Pinpoint the cell where the given text exists, returning its (x, y) midpoint coordinate. 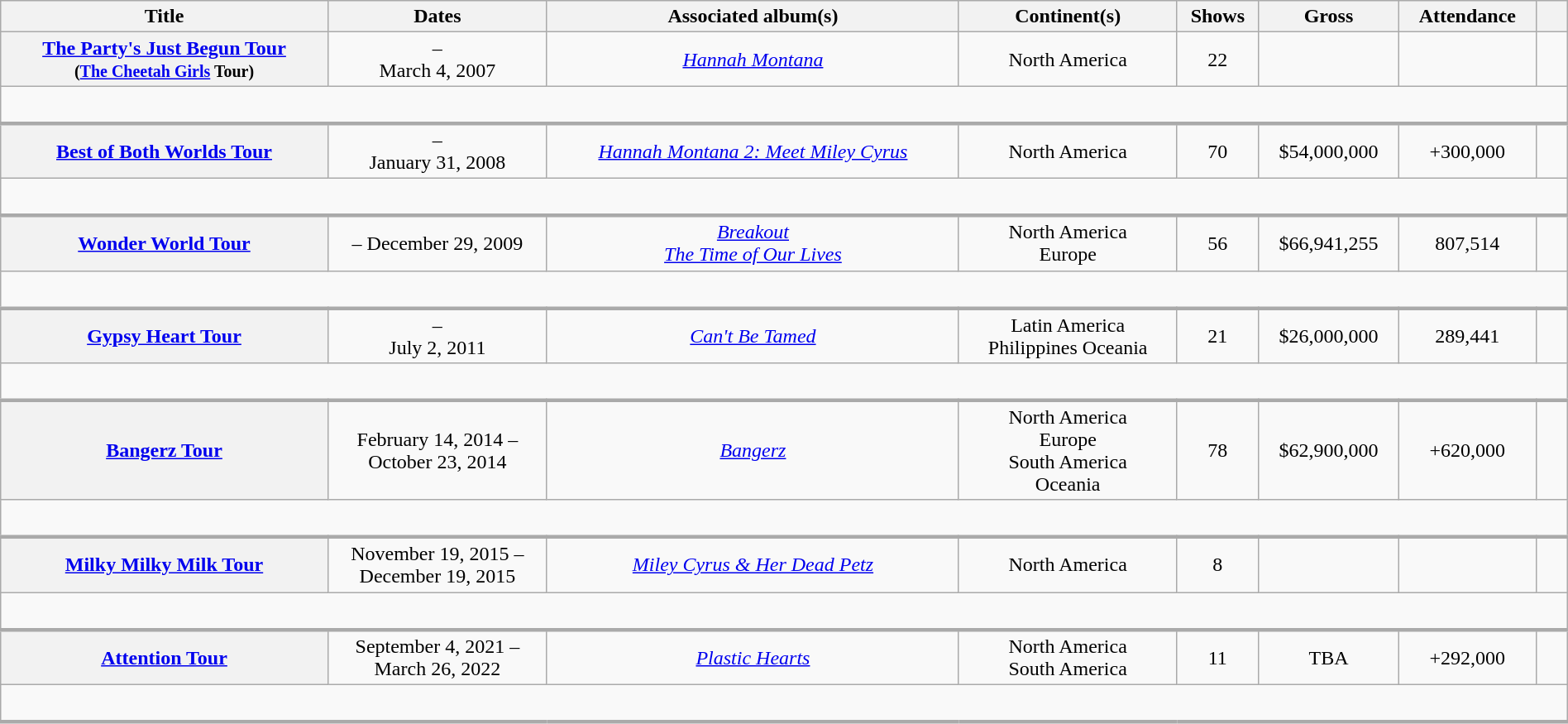
Bangerz (753, 450)
Associated album(s) (753, 17)
– December 29, 2009 (437, 243)
Shows (1217, 17)
The Party's Just Begun Tour(The Cheetah Girls Tour) (165, 60)
807,514 (1467, 243)
September 4, 2021 –March 26, 2022 (437, 657)
North AmericaEurope (1067, 243)
Hannah Montana (753, 60)
TBA (1329, 657)
–January 31, 2008 (437, 151)
BreakoutThe Time of Our Lives (753, 243)
$26,000,000 (1329, 336)
Attention Tour (165, 657)
Continent(s) (1067, 17)
+292,000 (1467, 657)
Gypsy Heart Tour (165, 336)
289,441 (1467, 336)
Milky Milky Milk Tour (165, 564)
Bangerz Tour (165, 450)
+620,000 (1467, 450)
$54,000,000 (1329, 151)
21 (1217, 336)
78 (1217, 450)
+300,000 (1467, 151)
22 (1217, 60)
North AmericaEuropeSouth AmericaOceania (1067, 450)
Can't Be Tamed (753, 336)
8 (1217, 564)
Miley Cyrus & Her Dead Petz (753, 564)
Attendance (1467, 17)
November 19, 2015 –December 19, 2015 (437, 564)
Dates (437, 17)
February 14, 2014 –October 23, 2014 (437, 450)
Gross (1329, 17)
11 (1217, 657)
North AmericaSouth America (1067, 657)
Wonder World Tour (165, 243)
$62,900,000 (1329, 450)
Best of Both Worlds Tour (165, 151)
Title (165, 17)
Hannah Montana 2: Meet Miley Cyrus (753, 151)
–July 2, 2011 (437, 336)
$66,941,255 (1329, 243)
Plastic Hearts (753, 657)
–March 4, 2007 (437, 60)
Latin AmericaPhilippines Oceania (1067, 336)
70 (1217, 151)
56 (1217, 243)
